Extract the [X, Y] coordinate from the center of the cell holding the provided text.  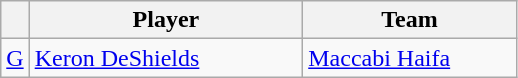
Maccabi Haifa [410, 58]
Team [410, 20]
Player [166, 20]
Keron DeShields [166, 58]
G [15, 58]
